Identify which cell holds the provided text, then report its (x, y) central coordinate. 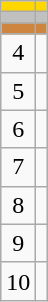
4 (18, 53)
9 (18, 243)
7 (18, 167)
6 (18, 129)
10 (18, 281)
8 (18, 205)
5 (18, 91)
